Capture the cell that displays the provided text and extract its (x, y) central coordinate. 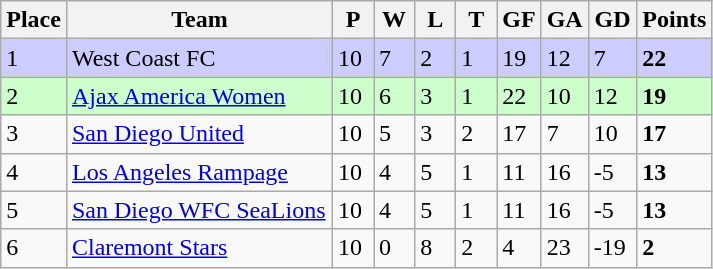
GD (612, 20)
Ajax America Women (199, 96)
GA (564, 20)
-19 (612, 248)
San Diego WFC SeaLions (199, 210)
Claremont Stars (199, 248)
P (354, 20)
L (436, 20)
San Diego United (199, 134)
W (394, 20)
Los Angeles Rampage (199, 172)
West Coast FC (199, 58)
8 (436, 248)
0 (394, 248)
Points (674, 20)
T (476, 20)
Place (34, 20)
Team (199, 20)
23 (564, 248)
GF (519, 20)
